Extract the [X, Y] coordinate from the center of the cell holding the provided text.  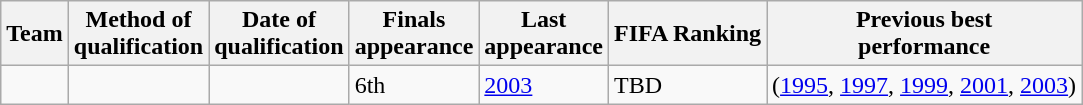
TBD [688, 85]
(1995, 1997, 1999, 2001, 2003) [924, 85]
Team [35, 34]
FIFA Ranking [688, 34]
Date ofqualification [279, 34]
6th [414, 85]
Lastappearance [544, 34]
Previous bestperformance [924, 34]
Method ofqualification [138, 34]
2003 [544, 85]
Finalsappearance [414, 34]
